Extract the [X, Y] coordinate from the center of the cell holding the provided text.  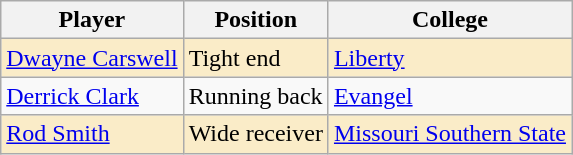
Liberty [450, 58]
Rod Smith [92, 134]
College [450, 20]
Wide receiver [256, 134]
Dwayne Carswell [92, 58]
Evangel [450, 96]
Missouri Southern State [450, 134]
Running back [256, 96]
Position [256, 20]
Player [92, 20]
Tight end [256, 58]
Derrick Clark [92, 96]
